Return (x, y) of the center of cell containing provided text 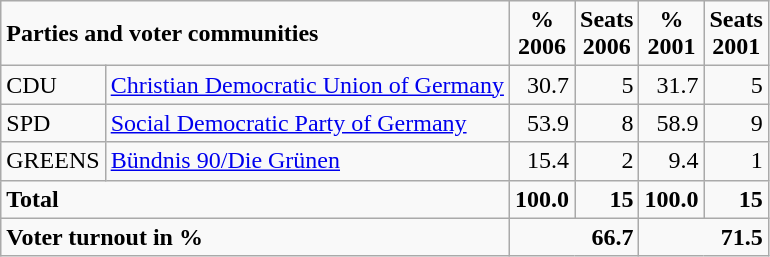
SPD (53, 123)
66.7 (574, 237)
53.9 (542, 123)
8 (607, 123)
CDU (53, 85)
Parties and voter communities (256, 34)
Voter turnout in % (256, 237)
Seats2001 (736, 34)
%2006 (542, 34)
71.5 (704, 237)
15.4 (542, 161)
Total (256, 199)
Bündnis 90/Die Grünen (307, 161)
Seats2006 (607, 34)
%2001 (672, 34)
1 (736, 161)
Social Democratic Party of Germany (307, 123)
30.7 (542, 85)
Christian Democratic Union of Germany (307, 85)
31.7 (672, 85)
9.4 (672, 161)
GREENS (53, 161)
58.9 (672, 123)
9 (736, 123)
2 (607, 161)
